Detect which cell encompasses the target text, then output its (x, y) center coordinate. 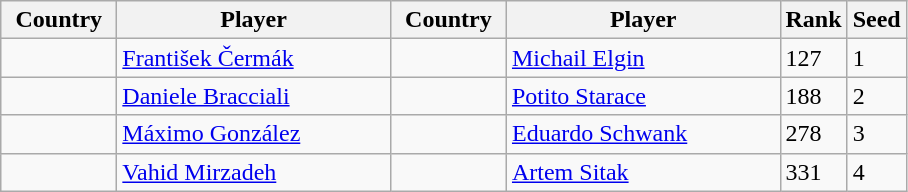
188 (814, 96)
Vahid Mirzadeh (254, 172)
331 (814, 172)
Artem Sitak (643, 172)
2 (876, 96)
1 (876, 58)
3 (876, 134)
Seed (876, 20)
Daniele Bracciali (254, 96)
127 (814, 58)
4 (876, 172)
Eduardo Schwank (643, 134)
Máximo González (254, 134)
Potito Starace (643, 96)
Michail Elgin (643, 58)
Rank (814, 20)
278 (814, 134)
František Čermák (254, 58)
